Return the [X, Y] coordinate for the center point of the cell that contains the specified text.  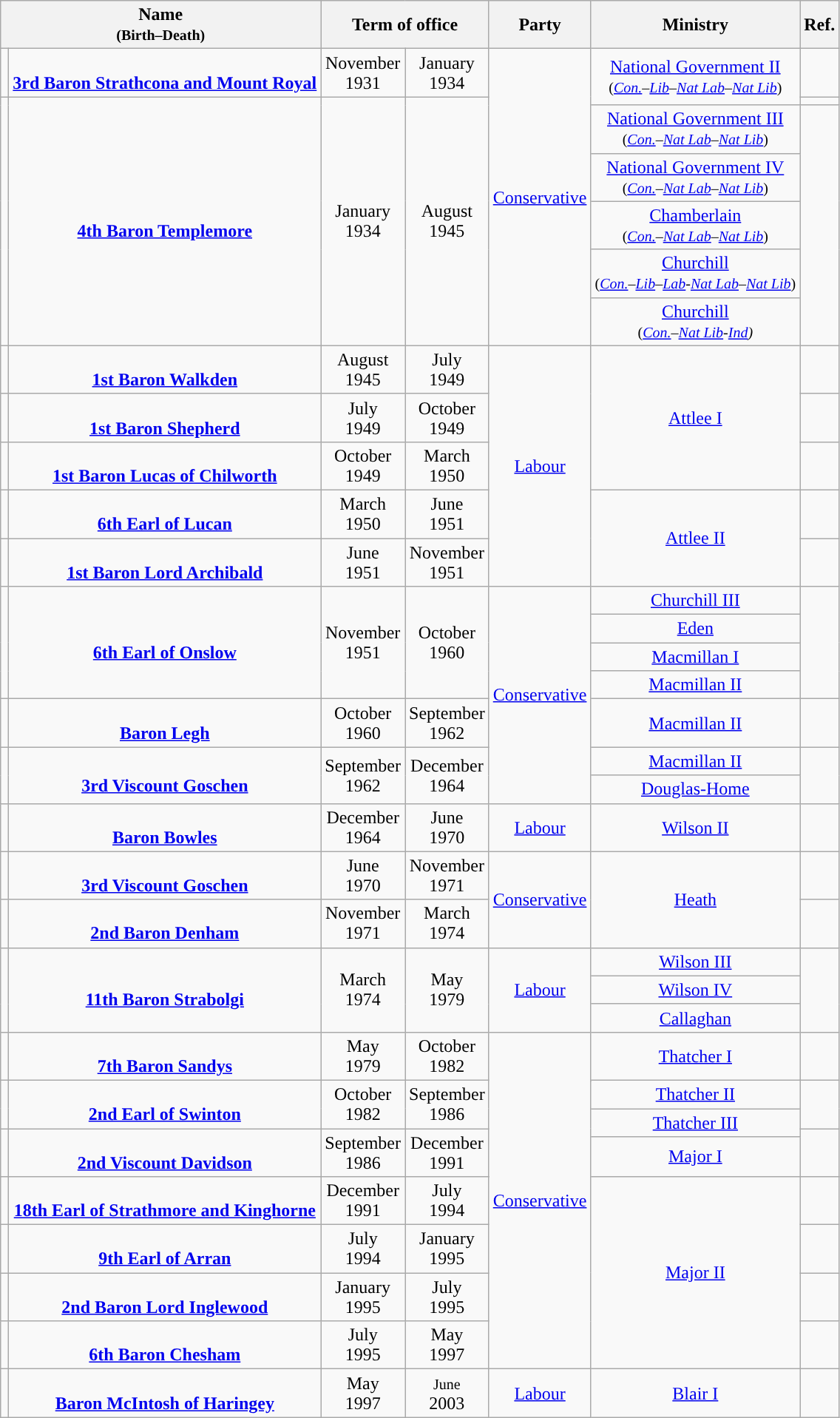
Churchill (Con.–Nat Lib-Ind) [695, 321]
National Government II(Con.–Lib–Nat Lab–Nat Lib) [695, 77]
June2003 [447, 1394]
Wilson IV [695, 990]
Chamberlain (Con.–Nat Lab–Nat Lib) [695, 225]
National Government IV(Con.–Nat Lab–Nat Lib) [695, 178]
2nd Earl of Swinton [165, 1104]
1st Baron Shepherd [165, 417]
6th Baron Chesham [165, 1345]
Thatcher I [695, 1056]
Douglas-Home [695, 789]
Name(Birth–Death) [161, 25]
1st Baron Lord Archibald [165, 562]
Term of office [405, 25]
6th Earl of Lucan [165, 513]
Party [540, 25]
Ref. [819, 25]
1st Baron Lucas of Chilworth [165, 466]
Ministry [695, 25]
Thatcher II [695, 1094]
Churchill (Con.–Lib–Lab-Nat Lab–Nat Lib) [695, 274]
Baron Legh [165, 723]
Churchill III [695, 601]
November1931 [363, 72]
Thatcher III [695, 1122]
Major I [695, 1157]
2nd Baron Denham [165, 923]
Callaghan [695, 1018]
Wilson II [695, 827]
1st Baron Walkden [165, 370]
4th Baron Templemore [165, 221]
Eden [695, 629]
11th Baron Strabolgi [165, 990]
Attlee I [695, 417]
3rd Baron Strathcona and Mount Royal [165, 72]
Wilson III [695, 962]
Macmillan I [695, 657]
National Government III(Con.–Nat Lab–Nat Lib) [695, 129]
Blair I [695, 1394]
Major II [695, 1273]
7th Baron Sandys [165, 1056]
2nd Viscount Davidson [165, 1152]
6th Earl of Onslow [165, 643]
2nd Baron Lord Inglewood [165, 1297]
18th Earl of Strathmore and Kinghorne [165, 1201]
Baron McIntosh of Haringey [165, 1394]
Baron Bowles [165, 827]
Heath [695, 899]
9th Earl of Arran [165, 1249]
Attlee II [695, 538]
